Locate the cell with the specified text and output its [X, Y] center coordinate. 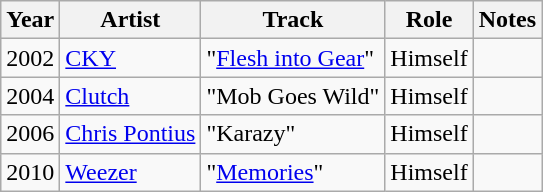
Role [429, 20]
Weezer [130, 172]
2004 [30, 96]
Clutch [130, 96]
"Flesh into Gear" [293, 58]
CKY [130, 58]
"Karazy" [293, 134]
"Memories" [293, 172]
Year [30, 20]
2010 [30, 172]
Artist [130, 20]
Chris Pontius [130, 134]
"Mob Goes Wild" [293, 96]
2002 [30, 58]
Notes [507, 20]
Track [293, 20]
2006 [30, 134]
